Find where the given text appears and provide that cell's center as (x, y) coordinate. 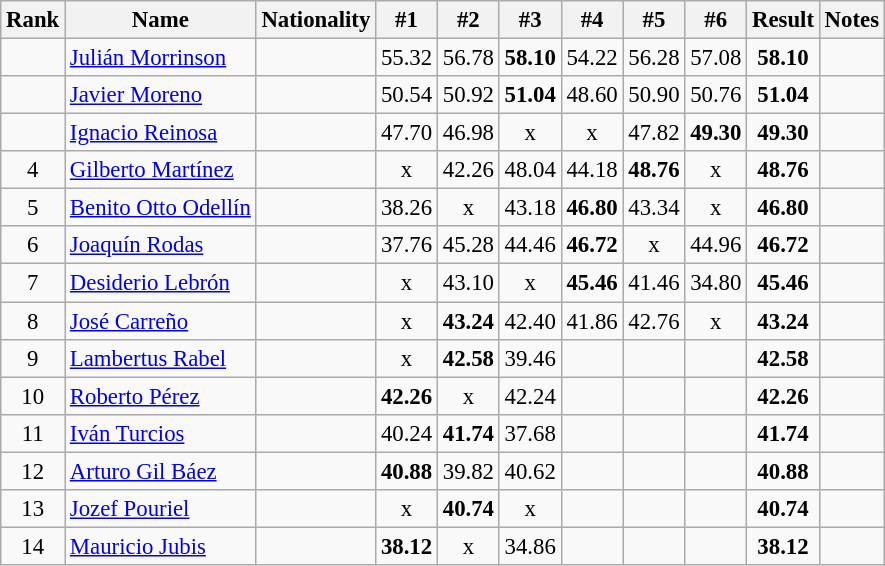
43.10 (468, 283)
50.90 (654, 95)
34.86 (530, 546)
Nationality (316, 20)
42.76 (654, 321)
#3 (530, 20)
41.46 (654, 283)
43.18 (530, 208)
Desiderio Lebrón (161, 283)
Roberto Pérez (161, 396)
39.82 (468, 471)
47.70 (407, 133)
44.96 (716, 245)
45.28 (468, 245)
34.80 (716, 283)
Lambertus Rabel (161, 358)
12 (33, 471)
José Carreño (161, 321)
6 (33, 245)
50.92 (468, 95)
14 (33, 546)
Benito Otto Odellín (161, 208)
#5 (654, 20)
13 (33, 509)
Joaquín Rodas (161, 245)
44.46 (530, 245)
9 (33, 358)
46.98 (468, 133)
Gilberto Martínez (161, 170)
5 (33, 208)
56.78 (468, 58)
43.34 (654, 208)
#2 (468, 20)
42.24 (530, 396)
44.18 (592, 170)
50.54 (407, 95)
8 (33, 321)
40.62 (530, 471)
Ignacio Reinosa (161, 133)
55.32 (407, 58)
#4 (592, 20)
57.08 (716, 58)
37.76 (407, 245)
Arturo Gil Báez (161, 471)
37.68 (530, 433)
50.76 (716, 95)
56.28 (654, 58)
Julián Morrinson (161, 58)
41.86 (592, 321)
54.22 (592, 58)
Javier Moreno (161, 95)
11 (33, 433)
Iván Turcios (161, 433)
39.46 (530, 358)
Name (161, 20)
48.04 (530, 170)
47.82 (654, 133)
#1 (407, 20)
Mauricio Jubis (161, 546)
38.26 (407, 208)
Result (784, 20)
42.40 (530, 321)
Rank (33, 20)
Notes (852, 20)
48.60 (592, 95)
4 (33, 170)
7 (33, 283)
#6 (716, 20)
40.24 (407, 433)
10 (33, 396)
Jozef Pouriel (161, 509)
